Provide the (X, Y) coordinate of the cell's center where the given text is located.  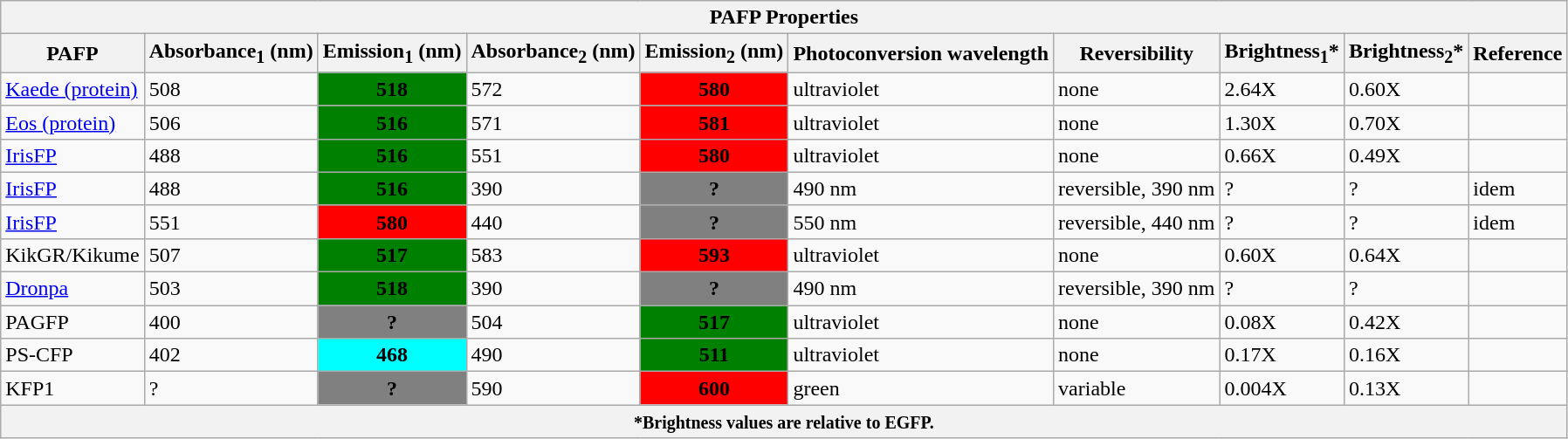
Absorbance1 (nm) (230, 53)
0.70X (1406, 122)
Eos (protein) (72, 122)
Photoconversion wavelength (921, 53)
0.17X (1282, 355)
0.004X (1282, 388)
0.16X (1406, 355)
Emission2 (nm) (714, 53)
400 (230, 322)
0.42X (1406, 322)
0.13X (1406, 388)
green (921, 388)
583 (554, 255)
468 (392, 355)
504 (554, 322)
PAFP (72, 53)
511 (714, 355)
2.64X (1282, 89)
503 (230, 289)
Reversibility (1137, 53)
PAFP Properties (784, 17)
Dronpa (72, 289)
506 (230, 122)
Emission1 (nm) (392, 53)
Brightness1* (1282, 53)
PAGFP (72, 322)
1.30X (1282, 122)
402 (230, 355)
0.64X (1406, 255)
508 (230, 89)
reversible, 440 nm (1137, 222)
0.49X (1406, 155)
0.66X (1282, 155)
KFP1 (72, 388)
507 (230, 255)
variable (1137, 388)
*Brightness values are relative to EGFP. (784, 422)
490 (554, 355)
PS-CFP (72, 355)
590 (554, 388)
Brightness2* (1406, 53)
Kaede (protein) (72, 89)
593 (714, 255)
581 (714, 122)
572 (554, 89)
550 nm (921, 222)
Reference (1517, 53)
0.08X (1282, 322)
440 (554, 222)
Absorbance2 (nm) (554, 53)
571 (554, 122)
KikGR/Kikume (72, 255)
600 (714, 388)
